Return the [x, y] coordinate for the center point of the cell that contains the specified text.  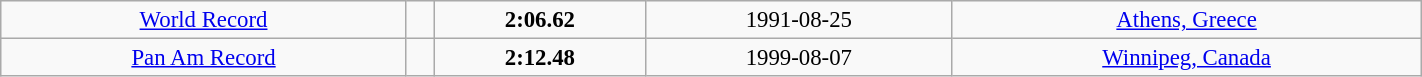
World Record [204, 20]
2:06.62 [540, 20]
1991-08-25 [799, 20]
Winnipeg, Canada [1186, 58]
2:12.48 [540, 58]
Athens, Greece [1186, 20]
1999-08-07 [799, 58]
Pan Am Record [204, 58]
